From the cell containing the given text, extract its center point as [X, Y] coordinate. 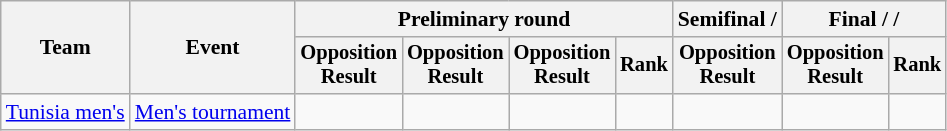
Semifinal / [728, 19]
Event [213, 48]
Tunisia men's [66, 112]
Team [66, 48]
Men's tournament [213, 112]
Preliminary round [484, 19]
Final / / [864, 19]
